Provide the [X, Y] coordinate of the cell's center where the given text is located.  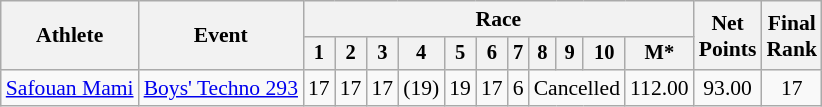
3 [382, 54]
8 [542, 54]
1 [319, 54]
Athlete [70, 36]
7 [518, 54]
NetPoints [728, 36]
4 [421, 54]
93.00 [728, 88]
Boys' Techno 293 [221, 88]
19 [460, 88]
Event [221, 36]
Race [498, 19]
112.00 [660, 88]
M* [660, 54]
5 [460, 54]
2 [351, 54]
(19) [421, 88]
9 [570, 54]
Safouan Mami [70, 88]
Final Rank [792, 36]
10 [604, 54]
Cancelled [577, 88]
